Locate the cell with the specified text and output its (x, y) center coordinate. 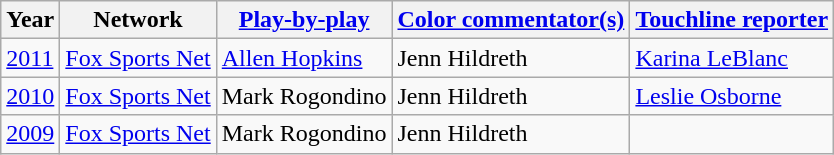
Year (30, 20)
Play-by-play (304, 20)
Leslie Osborne (732, 96)
2010 (30, 96)
Network (138, 20)
2009 (30, 134)
Karina LeBlanc (732, 58)
Allen Hopkins (304, 58)
Color commentator(s) (511, 20)
2011 (30, 58)
Touchline reporter (732, 20)
